Search for the cell housing the specified text and yield its [X, Y] center coordinate. 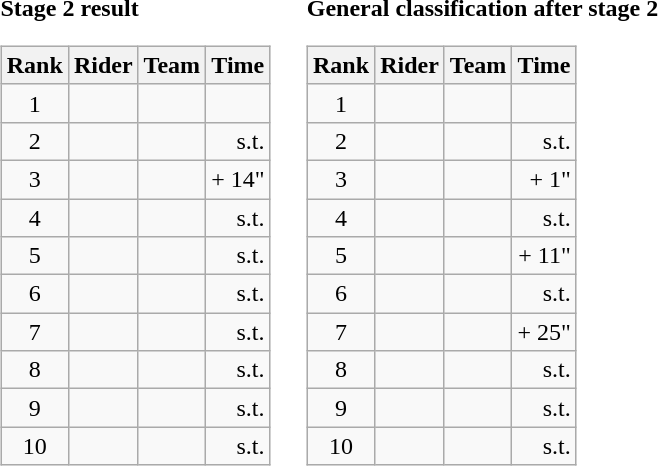
+ 11" [544, 256]
+ 25" [544, 332]
+ 1" [544, 179]
+ 14" [238, 179]
